Scan for the cell matching the given text and deliver its (x, y) coordinate at center. 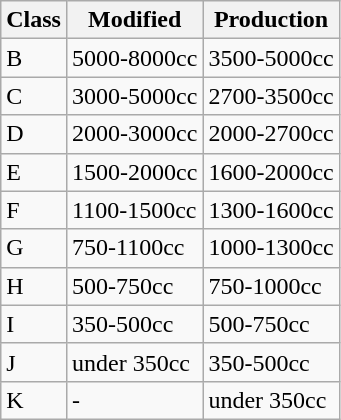
1500-2000cc (134, 172)
3500-5000cc (271, 58)
H (34, 286)
1300-1600cc (271, 210)
5000-8000cc (134, 58)
2000-2700cc (271, 134)
Modified (134, 20)
E (34, 172)
C (34, 96)
3000-5000cc (134, 96)
J (34, 362)
D (34, 134)
Production (271, 20)
G (34, 248)
1100-1500cc (134, 210)
2700-3500cc (271, 96)
F (34, 210)
I (34, 324)
2000-3000cc (134, 134)
- (134, 400)
1600-2000cc (271, 172)
750-1000cc (271, 286)
750-1100cc (134, 248)
B (34, 58)
1000-1300cc (271, 248)
K (34, 400)
Class (34, 20)
